Pinpoint the cell where the given text exists, returning its [X, Y] midpoint coordinate. 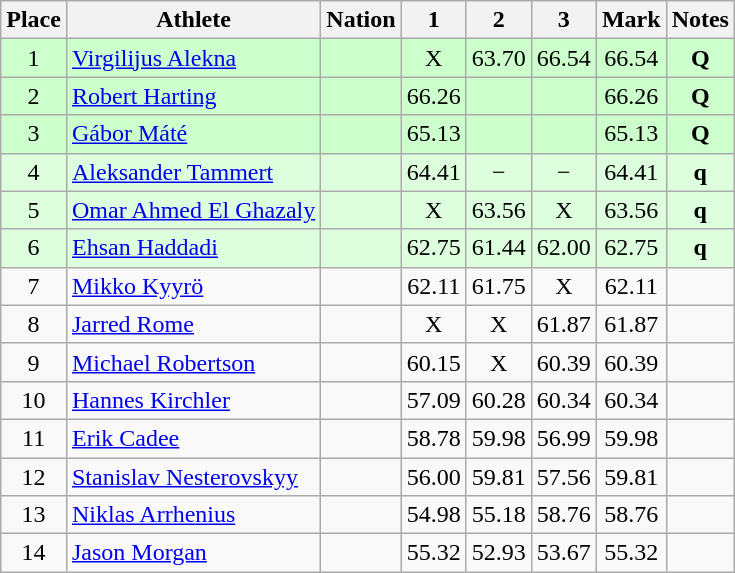
Ehsan Haddadi [193, 248]
Robert Harting [193, 96]
56.00 [434, 477]
8 [34, 324]
Michael Robertson [193, 362]
11 [34, 438]
62.00 [564, 248]
Jarred Rome [193, 324]
57.09 [434, 400]
Omar Ahmed El Ghazaly [193, 210]
60.28 [498, 400]
57.56 [564, 477]
60.15 [434, 362]
61.75 [498, 286]
Mark [631, 20]
4 [34, 172]
55.18 [498, 515]
Erik Cadee [193, 438]
Aleksander Tammert [193, 172]
Place [34, 20]
54.98 [434, 515]
Nation [361, 20]
58.78 [434, 438]
12 [34, 477]
Niklas Arrhenius [193, 515]
Stanislav Nesterovskyy [193, 477]
Notes [700, 20]
Hannes Kirchler [193, 400]
Athlete [193, 20]
Jason Morgan [193, 553]
53.67 [564, 553]
13 [34, 515]
5 [34, 210]
9 [34, 362]
7 [34, 286]
56.99 [564, 438]
6 [34, 248]
Mikko Kyyrö [193, 286]
63.70 [498, 58]
52.93 [498, 553]
14 [34, 553]
61.44 [498, 248]
Virgilijus Alekna [193, 58]
Gábor Máté [193, 134]
10 [34, 400]
